Locate the cell with the specified text and output its [X, Y] center coordinate. 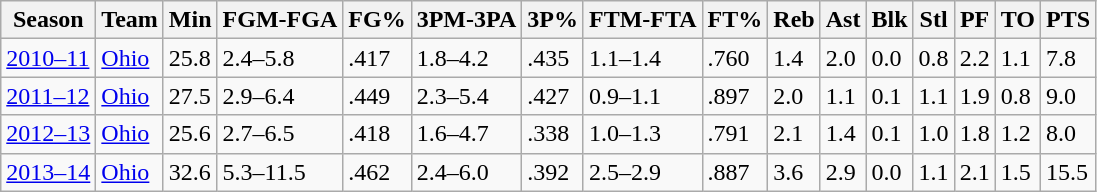
.449 [377, 96]
1.9 [974, 96]
Season [48, 20]
5.3–11.5 [280, 172]
.791 [735, 134]
TO [1018, 20]
2013–14 [48, 172]
9.0 [1068, 96]
3.6 [794, 172]
Stl [934, 20]
2.4–6.0 [466, 172]
Reb [794, 20]
0.9–1.1 [642, 96]
3PM-3PA [466, 20]
27.5 [190, 96]
2011–12 [48, 96]
2.7–6.5 [280, 134]
FTM-FTA [642, 20]
.338 [553, 134]
1.2 [1018, 134]
.897 [735, 96]
2.9–6.4 [280, 96]
2.9 [843, 172]
1.0 [934, 134]
15.5 [1068, 172]
Team [130, 20]
25.8 [190, 58]
8.0 [1068, 134]
.462 [377, 172]
1.8 [974, 134]
2.4–5.8 [280, 58]
.887 [735, 172]
1.8–4.2 [466, 58]
2010–11 [48, 58]
25.6 [190, 134]
2.2 [974, 58]
.392 [553, 172]
Min [190, 20]
32.6 [190, 172]
7.8 [1068, 58]
2.5–2.9 [642, 172]
2012–13 [48, 134]
.435 [553, 58]
1.5 [1018, 172]
2.3–5.4 [466, 96]
FG% [377, 20]
PTS [1068, 20]
.417 [377, 58]
PF [974, 20]
1.1–1.4 [642, 58]
1.6–4.7 [466, 134]
.418 [377, 134]
.427 [553, 96]
3P% [553, 20]
1.0–1.3 [642, 134]
FGM-FGA [280, 20]
FT% [735, 20]
Ast [843, 20]
.760 [735, 58]
Blk [890, 20]
